Pinpoint the cell where the given text exists, returning its [X, Y] midpoint coordinate. 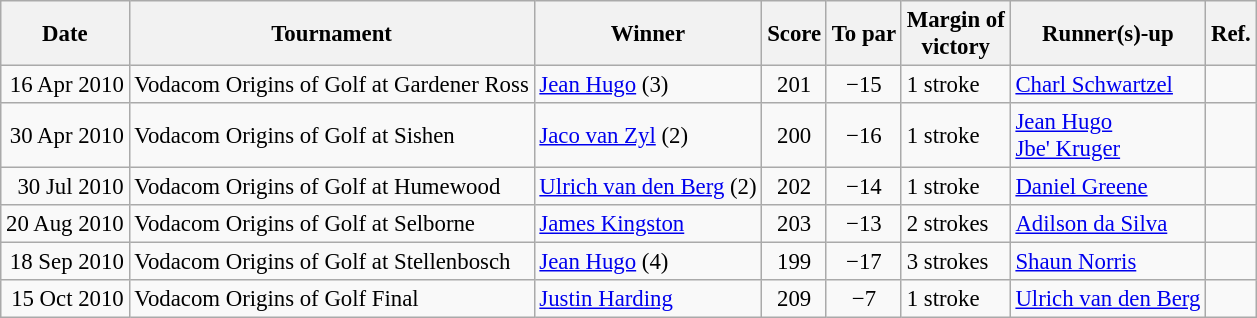
James Kingston [648, 224]
209 [794, 299]
−16 [864, 136]
199 [794, 262]
Daniel Greene [1108, 187]
Vodacom Origins of Golf at Selborne [332, 224]
−17 [864, 262]
Vodacom Origins of Golf at Stellenbosch [332, 262]
Runner(s)-up [1108, 34]
Ulrich van den Berg [1108, 299]
203 [794, 224]
Vodacom Origins of Golf at Gardener Ross [332, 85]
18 Sep 2010 [65, 262]
−13 [864, 224]
Margin ofvictory [956, 34]
Winner [648, 34]
Justin Harding [648, 299]
16 Apr 2010 [65, 85]
202 [794, 187]
200 [794, 136]
Date [65, 34]
Ref. [1231, 34]
Tournament [332, 34]
Score [794, 34]
Adilson da Silva [1108, 224]
Jaco van Zyl (2) [648, 136]
2 strokes [956, 224]
15 Oct 2010 [65, 299]
Charl Schwartzel [1108, 85]
To par [864, 34]
−14 [864, 187]
−7 [864, 299]
Vodacom Origins of Golf Final [332, 299]
3 strokes [956, 262]
20 Aug 2010 [65, 224]
Jean Hugo (3) [648, 85]
Ulrich van den Berg (2) [648, 187]
Jean Hugo (4) [648, 262]
30 Apr 2010 [65, 136]
−15 [864, 85]
Vodacom Origins of Golf at Sishen [332, 136]
Jean Hugo Jbe' Kruger [1108, 136]
Vodacom Origins of Golf at Humewood [332, 187]
30 Jul 2010 [65, 187]
201 [794, 85]
Shaun Norris [1108, 262]
